Search for the cell housing the specified text and yield its [X, Y] center coordinate. 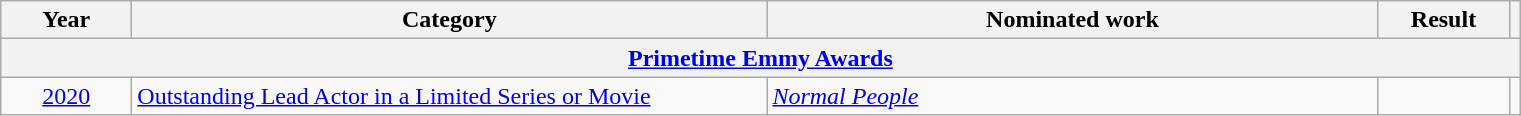
Outstanding Lead Actor in a Limited Series or Movie [450, 96]
Category [450, 20]
Primetime Emmy Awards [760, 58]
Year [66, 20]
Normal People [1072, 96]
Nominated work [1072, 20]
Result [1444, 20]
2020 [66, 96]
